Extract the [x, y] coordinate from the center of the cell holding the provided text.  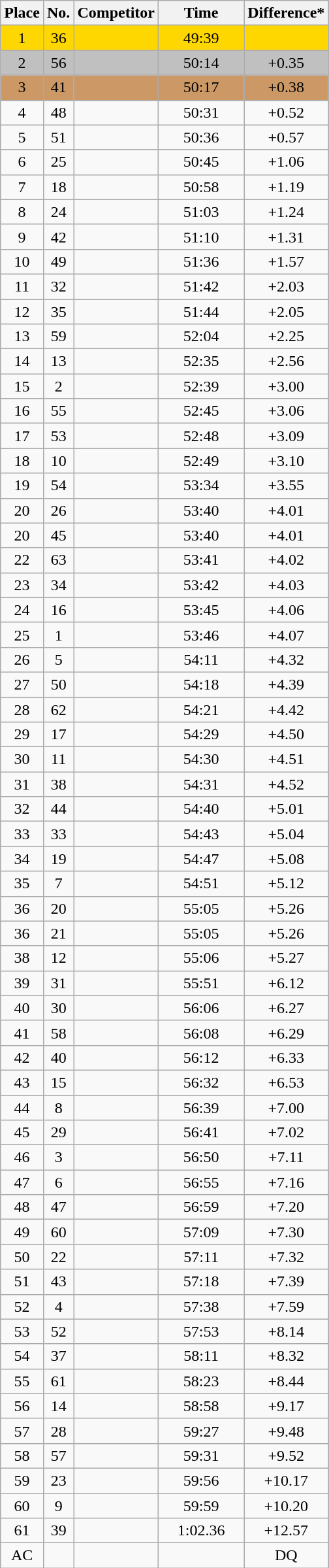
57:53 [201, 1331]
57:18 [201, 1282]
+4.39 [286, 684]
56:39 [201, 1108]
54:51 [201, 884]
+4.52 [286, 784]
+1.24 [286, 212]
+6.53 [286, 1082]
+8.14 [286, 1331]
51:03 [201, 212]
53:46 [201, 635]
+4.42 [286, 709]
54:30 [201, 759]
51:42 [201, 286]
52:49 [201, 461]
56:55 [201, 1182]
+7.20 [286, 1207]
+7.39 [286, 1282]
+5.27 [286, 958]
57:11 [201, 1257]
50:58 [201, 187]
+8.44 [286, 1381]
52:39 [201, 386]
63 [58, 560]
+5.01 [286, 809]
54:31 [201, 784]
52:35 [201, 361]
+0.57 [286, 137]
+5.12 [286, 884]
49:39 [201, 38]
+7.11 [286, 1158]
52:45 [201, 411]
+4.03 [286, 585]
+7.00 [286, 1108]
+1.31 [286, 237]
+5.08 [286, 859]
+2.56 [286, 361]
+9.52 [286, 1456]
+1.06 [286, 162]
+3.10 [286, 461]
53:42 [201, 585]
+1.19 [286, 187]
+7.59 [286, 1307]
Time [201, 13]
+0.38 [286, 88]
+9.17 [286, 1406]
21 [58, 933]
51:10 [201, 237]
+3.55 [286, 486]
54:43 [201, 834]
56:06 [201, 1008]
+9.48 [286, 1431]
57:09 [201, 1232]
+4.32 [286, 659]
58:58 [201, 1406]
56:12 [201, 1058]
62 [58, 709]
55:06 [201, 958]
+2.25 [286, 337]
59:27 [201, 1431]
DQ [286, 1556]
46 [22, 1158]
54:11 [201, 659]
+3.09 [286, 436]
59:31 [201, 1456]
+4.51 [286, 759]
55:51 [201, 983]
+7.02 [286, 1133]
+4.07 [286, 635]
57:38 [201, 1307]
37 [58, 1356]
59:56 [201, 1480]
+1.57 [286, 261]
+6.27 [286, 1008]
54:29 [201, 735]
+3.06 [286, 411]
50:17 [201, 88]
51:44 [201, 312]
56:59 [201, 1207]
+2.05 [286, 312]
+4.02 [286, 560]
53:45 [201, 610]
Place [22, 13]
+0.35 [286, 63]
50:14 [201, 63]
56:50 [201, 1158]
+2.03 [286, 286]
+7.30 [286, 1232]
+4.06 [286, 610]
54:47 [201, 859]
59:59 [201, 1505]
+7.32 [286, 1257]
Difference* [286, 13]
50:31 [201, 112]
+10.17 [286, 1480]
+7.16 [286, 1182]
+10.20 [286, 1505]
50:36 [201, 137]
+6.12 [286, 983]
+8.32 [286, 1356]
No. [58, 13]
+6.29 [286, 1033]
53:34 [201, 486]
Competitor [116, 13]
58:23 [201, 1381]
1:02.36 [201, 1531]
53:41 [201, 560]
+6.33 [286, 1058]
50:45 [201, 162]
+3.00 [286, 386]
27 [22, 684]
56:41 [201, 1133]
+12.57 [286, 1531]
AC [22, 1556]
54:21 [201, 709]
54:18 [201, 684]
54:40 [201, 809]
+5.04 [286, 834]
51:36 [201, 261]
58:11 [201, 1356]
52:04 [201, 337]
+0.52 [286, 112]
56:08 [201, 1033]
+4.50 [286, 735]
52:48 [201, 436]
56:32 [201, 1082]
